Return the [x, y] coordinate for the center point of the cell that contains the specified text.  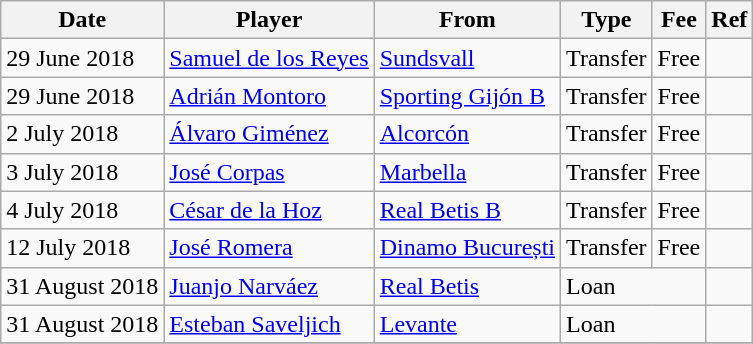
Sporting Gijón B [467, 96]
Adrián Montoro [269, 96]
Real Betis [467, 286]
Juanjo Narváez [269, 286]
César de la Hoz [269, 210]
Sundsvall [467, 58]
Levante [467, 324]
2 July 2018 [82, 134]
Ref [730, 20]
Marbella [467, 172]
From [467, 20]
Alcorcón [467, 134]
José Romera [269, 248]
José Corpas [269, 172]
Date [82, 20]
4 July 2018 [82, 210]
3 July 2018 [82, 172]
Samuel de los Reyes [269, 58]
12 July 2018 [82, 248]
Type [607, 20]
Real Betis B [467, 210]
Álvaro Giménez [269, 134]
Player [269, 20]
Fee [679, 20]
Esteban Saveljich [269, 324]
Dinamo București [467, 248]
